Identify which cell holds the provided text, then report its [X, Y] central coordinate. 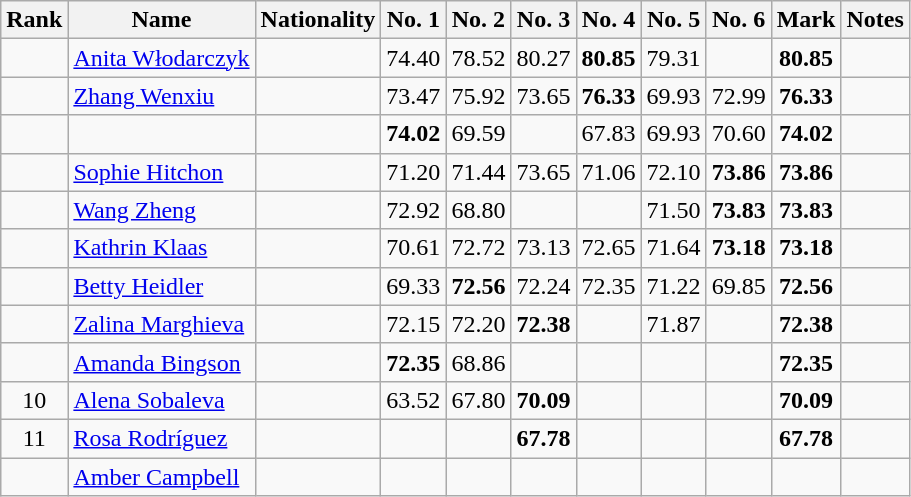
72.24 [544, 286]
Betty Heidler [162, 286]
72.99 [738, 96]
Zalina Marghieva [162, 324]
72.20 [478, 324]
69.33 [414, 286]
67.80 [478, 400]
Amanda Bingson [162, 362]
73.47 [414, 96]
71.44 [478, 172]
Sophie Hitchon [162, 172]
Kathrin Klaas [162, 248]
Rank [34, 20]
71.50 [674, 210]
No. 1 [414, 20]
71.64 [674, 248]
No. 3 [544, 20]
69.85 [738, 286]
75.92 [478, 96]
No. 5 [674, 20]
67.83 [608, 134]
68.86 [478, 362]
Zhang Wenxiu [162, 96]
No. 6 [738, 20]
Alena Sobaleva [162, 400]
Name [162, 20]
68.80 [478, 210]
71.20 [414, 172]
Notes [875, 20]
10 [34, 400]
72.92 [414, 210]
71.22 [674, 286]
70.60 [738, 134]
69.59 [478, 134]
63.52 [414, 400]
Mark [806, 20]
Anita Włodarczyk [162, 58]
80.27 [544, 58]
Rosa Rodríguez [162, 438]
Nationality [318, 20]
72.72 [478, 248]
72.10 [674, 172]
11 [34, 438]
Amber Campbell [162, 477]
Wang Zheng [162, 210]
70.61 [414, 248]
No. 2 [478, 20]
79.31 [674, 58]
72.65 [608, 248]
72.15 [414, 324]
71.87 [674, 324]
78.52 [478, 58]
74.40 [414, 58]
No. 4 [608, 20]
71.06 [608, 172]
73.13 [544, 248]
